Find where the given text appears and provide that cell's center as (X, Y) coordinate. 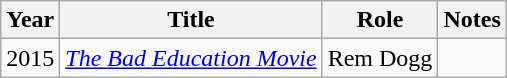
Rem Dogg (380, 58)
Role (380, 20)
Year (30, 20)
Notes (472, 20)
The Bad Education Movie (191, 58)
2015 (30, 58)
Title (191, 20)
